From the cell containing the given text, extract its center point as (X, Y) coordinate. 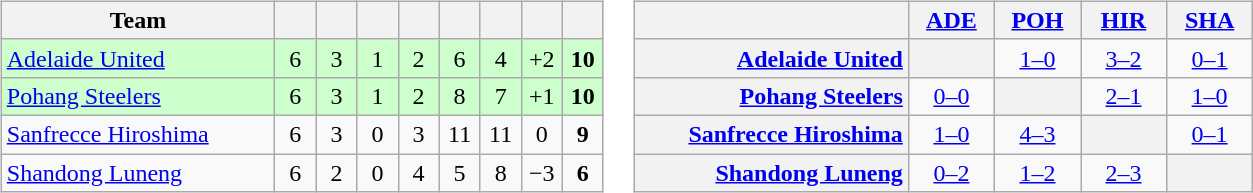
ADE (951, 20)
+2 (542, 58)
4–3 (1037, 134)
Team (138, 20)
SHA (1210, 20)
−3 (542, 173)
5 (460, 173)
7 (500, 96)
POH (1037, 20)
3–2 (1123, 58)
9 (582, 134)
0–2 (951, 173)
1–2 (1037, 173)
2–3 (1123, 173)
2–1 (1123, 96)
0–0 (951, 96)
+1 (542, 96)
HIR (1123, 20)
